Detect which cell encompasses the target text, then output its [X, Y] center coordinate. 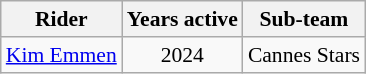
Rider [62, 19]
Cannes Stars [304, 55]
Sub-team [304, 19]
Years active [182, 19]
Kim Emmen [62, 55]
2024 [182, 55]
